Determine the [x, y] coordinate at the center of the cell enclosing the given text.  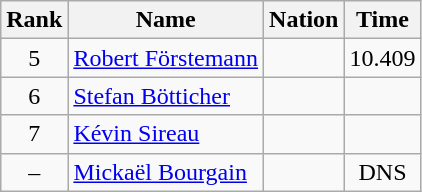
7 [34, 134]
5 [34, 58]
Stefan Bötticher [166, 96]
Name [166, 20]
DNS [382, 172]
Nation [304, 20]
10.409 [382, 58]
Rank [34, 20]
– [34, 172]
6 [34, 96]
Mickaël Bourgain [166, 172]
Time [382, 20]
Robert Förstemann [166, 58]
Kévin Sireau [166, 134]
